Identify which cell holds the provided text, then report its (x, y) central coordinate. 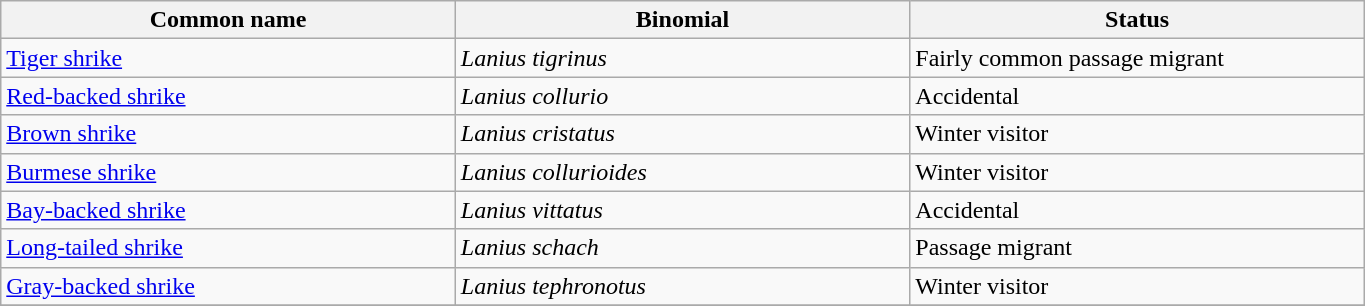
Gray-backed shrike (228, 286)
Fairly common passage migrant (1138, 58)
Burmese shrike (228, 172)
Lanius tephronotus (682, 286)
Brown shrike (228, 134)
Passage migrant (1138, 248)
Long-tailed shrike (228, 248)
Status (1138, 20)
Tiger shrike (228, 58)
Lanius collurioides (682, 172)
Binomial (682, 20)
Lanius collurio (682, 96)
Lanius cristatus (682, 134)
Red-backed shrike (228, 96)
Common name (228, 20)
Lanius schach (682, 248)
Lanius tigrinus (682, 58)
Lanius vittatus (682, 210)
Bay-backed shrike (228, 210)
